Identify which cell holds the provided text, then report its [x, y] central coordinate. 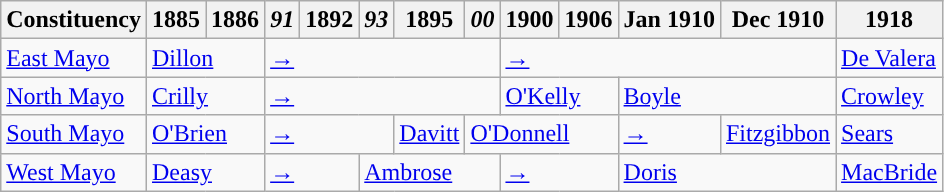
O'Donnell [542, 134]
North Mayo [74, 96]
O'Kelly [559, 96]
Boyle [727, 96]
1918 [890, 20]
Fitzgibbon [778, 134]
1892 [330, 20]
East Mayo [74, 58]
Constituency [74, 20]
00 [482, 20]
Dillon [205, 58]
Dec 1910 [778, 20]
93 [376, 20]
Sears [890, 134]
Crilly [205, 96]
1906 [588, 20]
Davitt [430, 134]
De Valera [890, 58]
91 [282, 20]
1886 [236, 20]
Jan 1910 [669, 20]
Doris [727, 172]
West Mayo [74, 172]
1900 [530, 20]
Ambrose [430, 172]
Crowley [890, 96]
1885 [176, 20]
1895 [430, 20]
South Mayo [74, 134]
Deasy [205, 172]
MacBride [890, 172]
O'Brien [205, 134]
